For the text-containing cell, return its midpoint in (X, Y) coordinate format. 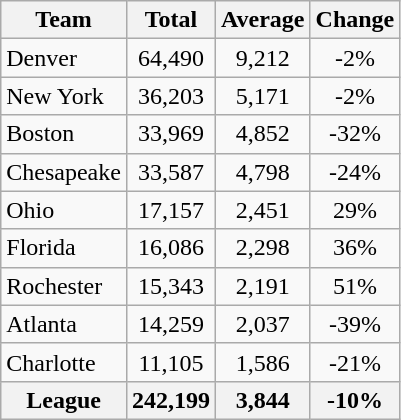
-39% (355, 324)
Average (262, 20)
33,587 (170, 172)
Boston (64, 134)
16,086 (170, 248)
1,586 (262, 362)
14,259 (170, 324)
2,451 (262, 210)
9,212 (262, 58)
51% (355, 286)
Ohio (64, 210)
4,798 (262, 172)
4,852 (262, 134)
Chesapeake (64, 172)
29% (355, 210)
-32% (355, 134)
Atlanta (64, 324)
Denver (64, 58)
17,157 (170, 210)
-24% (355, 172)
-21% (355, 362)
2,191 (262, 286)
36,203 (170, 96)
Team (64, 20)
36% (355, 248)
33,969 (170, 134)
Change (355, 20)
New York (64, 96)
11,105 (170, 362)
Rochester (64, 286)
2,037 (262, 324)
Florida (64, 248)
5,171 (262, 96)
242,199 (170, 400)
-10% (355, 400)
Total (170, 20)
15,343 (170, 286)
League (64, 400)
64,490 (170, 58)
2,298 (262, 248)
3,844 (262, 400)
Charlotte (64, 362)
